Capture the cell that displays the provided text and extract its [x, y] central coordinate. 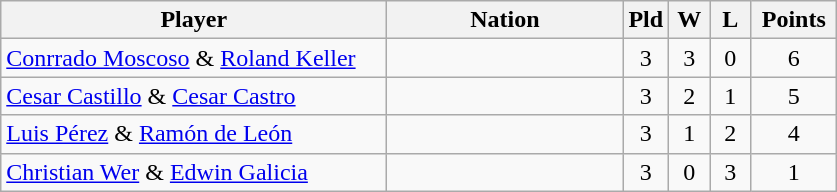
6 [794, 58]
4 [794, 134]
W [690, 20]
Pld [646, 20]
L [730, 20]
5 [794, 96]
Cesar Castillo & Cesar Castro [194, 96]
Luis Pérez & Ramón de León [194, 134]
Points [794, 20]
Nation [505, 20]
Player [194, 20]
Conrrado Moscoso & Roland Keller [194, 58]
Christian Wer & Edwin Galicia [194, 172]
